Determine the (X, Y) coordinate at the center of the cell enclosing the given text.  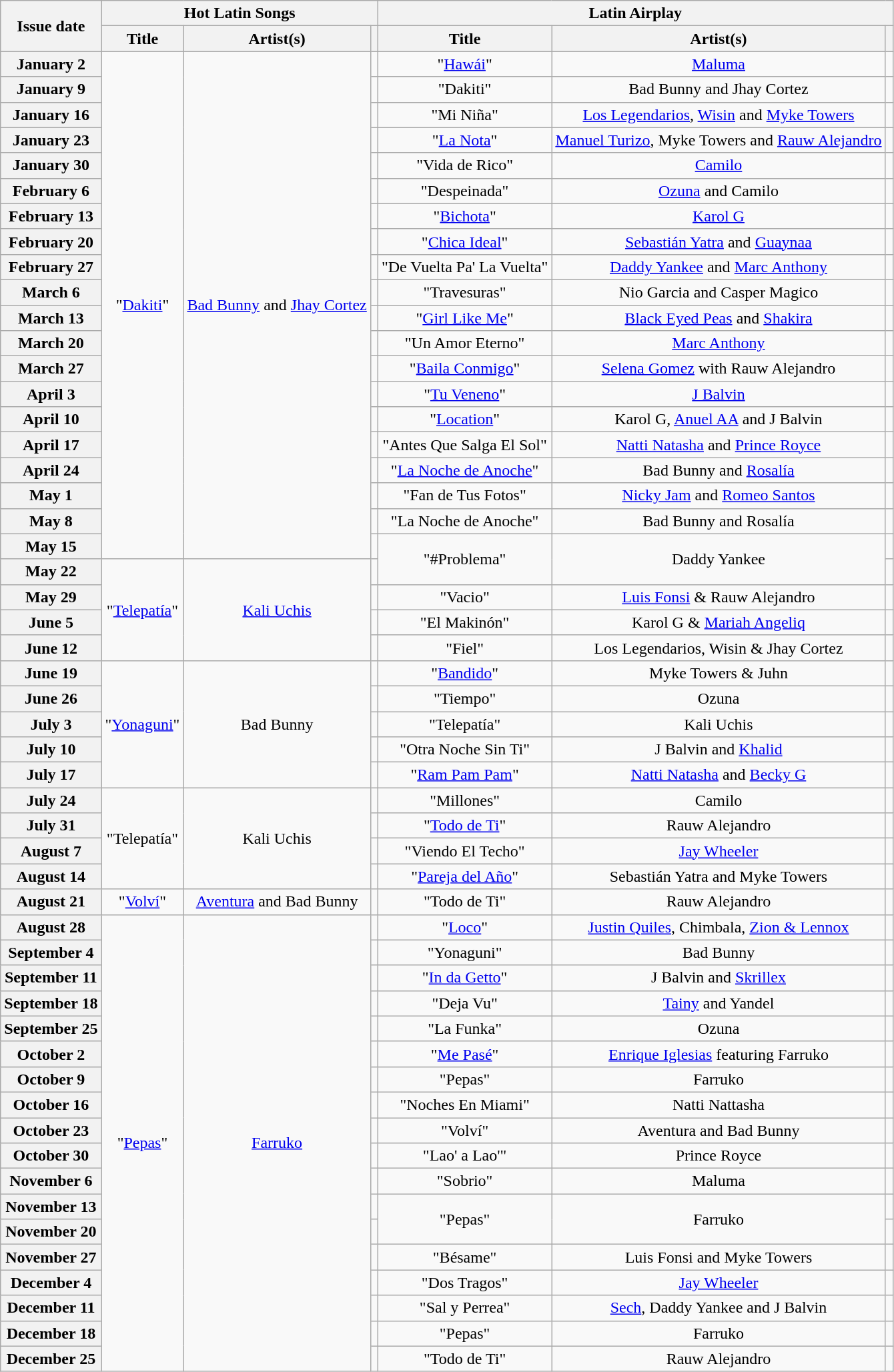
"Loco" (464, 927)
Los Legendarios, Wisin & Jhay Cortez (719, 648)
July 24 (51, 800)
Myke Towers & Juhn (719, 673)
"Viendo El Techo" (464, 851)
Nicky Jam and Romeo Santos (719, 496)
Karol G & Mariah Angeliq (719, 622)
April 3 (51, 394)
May 15 (51, 546)
"Otra Noche Sin Ti" (464, 750)
November 27 (51, 1257)
"La Funka" (464, 1028)
September 25 (51, 1028)
December 4 (51, 1283)
May 1 (51, 496)
September 18 (51, 1003)
June 5 (51, 622)
January 30 (51, 165)
Natti Nattasha (719, 1105)
Prince Royce (719, 1156)
July 17 (51, 775)
Tainy and Yandel (719, 1003)
Sebastián Yatra and Myke Towers (719, 876)
Enrique Iglesias featuring Farruko (719, 1054)
May 22 (51, 572)
Justin Quiles, Chimbala, Zion & Lennox (719, 927)
"Travesuras" (464, 292)
August 7 (51, 851)
Luis Fonsi and Myke Towers (719, 1257)
August 28 (51, 927)
Nio Garcia and Casper Magico (719, 292)
Sebastián Yatra and Guaynaa (719, 241)
September 4 (51, 952)
Los Legendarios, Wisin and Myke Towers (719, 115)
"Location" (464, 420)
December 25 (51, 1359)
Latin Airplay (635, 13)
"Baila Conmigo" (464, 369)
"La Nota" (464, 140)
"Sal y Perrea" (464, 1308)
January 23 (51, 140)
April 24 (51, 470)
June 26 (51, 698)
Hot Latin Songs (240, 13)
February 27 (51, 267)
February 6 (51, 191)
March 27 (51, 369)
"Tu Veneno" (464, 394)
April 17 (51, 445)
Daddy Yankee (719, 559)
"El Makinón" (464, 622)
J Balvin and Khalid (719, 750)
March 20 (51, 344)
May 29 (51, 597)
"Hawái" (464, 64)
August 14 (51, 876)
Ozuna and Camilo (719, 191)
"Tiempo" (464, 698)
January 9 (51, 89)
September 11 (51, 978)
"Fan de Tus Fotos" (464, 496)
Karol G, Anuel AA and J Balvin (719, 420)
January 2 (51, 64)
Natti Natasha and Becky G (719, 775)
June 12 (51, 648)
October 2 (51, 1054)
"Bésame" (464, 1257)
July 3 (51, 724)
August 21 (51, 902)
October 23 (51, 1131)
November 6 (51, 1181)
Natti Natasha and Prince Royce (719, 445)
"Sobrio" (464, 1181)
June 19 (51, 673)
"In da Getto" (464, 978)
"Fiel" (464, 648)
"Me Pasé" (464, 1054)
"Bandido" (464, 673)
December 18 (51, 1333)
"#Problema" (464, 559)
Selena Gomez with Rauw Alejandro (719, 369)
"Chica Ideal" (464, 241)
"Un Amor Eterno" (464, 344)
Karol G (719, 216)
November 13 (51, 1207)
"Vacio" (464, 597)
Sech, Daddy Yankee and J Balvin (719, 1308)
"Despeinada" (464, 191)
October 30 (51, 1156)
December 11 (51, 1308)
Marc Anthony (719, 344)
"De Vuelta Pa' La Vuelta" (464, 267)
"Millones" (464, 800)
Daddy Yankee and Marc Anthony (719, 267)
January 16 (51, 115)
"Deja Vu" (464, 1003)
"Girl Like Me" (464, 318)
Issue date (51, 26)
March 6 (51, 292)
"Pareja del Año" (464, 876)
May 8 (51, 521)
"Bichota" (464, 216)
April 10 (51, 420)
J Balvin (719, 394)
Black Eyed Peas and Shakira (719, 318)
February 20 (51, 241)
"Ram Pam Pam" (464, 775)
October 9 (51, 1079)
"Vida de Rico" (464, 165)
February 13 (51, 216)
October 16 (51, 1105)
"Dos Tragos" (464, 1283)
"Lao' a Lao'" (464, 1156)
"Antes Que Salga El Sol" (464, 445)
March 13 (51, 318)
July 31 (51, 826)
"Noches En Miami" (464, 1105)
"Mi Niña" (464, 115)
November 20 (51, 1232)
Luis Fonsi & Rauw Alejandro (719, 597)
Manuel Turizo, Myke Towers and Rauw Alejandro (719, 140)
July 10 (51, 750)
J Balvin and Skrillex (719, 978)
